Capture the cell that displays the provided text and extract its (x, y) central coordinate. 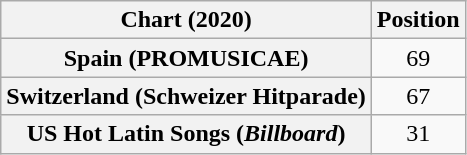
Switzerland (Schweizer Hitparade) (186, 96)
31 (418, 134)
Spain (PROMUSICAE) (186, 58)
US Hot Latin Songs (Billboard) (186, 134)
69 (418, 58)
Position (418, 20)
Chart (2020) (186, 20)
67 (418, 96)
